Return the (x, y) coordinate for the center point of the cell that contains the specified text.  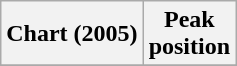
Peakposition (189, 34)
Chart (2005) (72, 34)
